Output the [X, Y] coordinate of the center of the cell containing the given text.  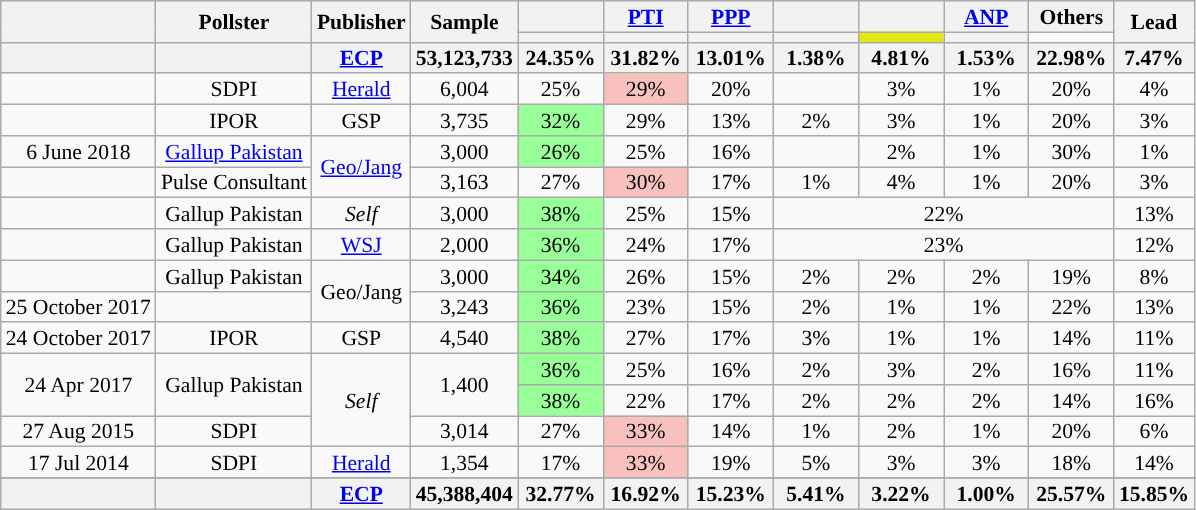
Sample [464, 22]
31.82% [646, 58]
3,014 [464, 432]
1.00% [986, 494]
5% [816, 462]
15.23% [730, 494]
24.35% [560, 58]
27 Aug 2015 [78, 432]
Others [1072, 16]
8% [1154, 276]
45,388,404 [464, 494]
53,123,733 [464, 58]
24% [646, 244]
24 Apr 2017 [78, 385]
16.92% [646, 494]
18% [1072, 462]
17 Jul 2014 [78, 462]
WSJ [362, 244]
22.98% [1072, 58]
2,000 [464, 244]
Lead [1154, 22]
25.57% [1072, 494]
6 June 2018 [78, 152]
34% [560, 276]
3,735 [464, 120]
Pollster [234, 22]
Publisher [362, 22]
12% [1154, 244]
4.81% [900, 58]
4,540 [464, 338]
5.41% [816, 494]
25 October 2017 [78, 306]
1,400 [464, 385]
6% [1154, 432]
24 October 2017 [78, 338]
3,163 [464, 182]
PTI [646, 16]
15.85% [1154, 494]
7.47% [1154, 58]
Pulse Consultant [234, 182]
PPP [730, 16]
3,243 [464, 306]
13.01% [730, 58]
1.38% [816, 58]
32% [560, 120]
6,004 [464, 90]
1,354 [464, 462]
1.53% [986, 58]
3.22% [900, 494]
ANP [986, 16]
32.77% [560, 494]
